Locate the cell with the specified text and output its [x, y] center coordinate. 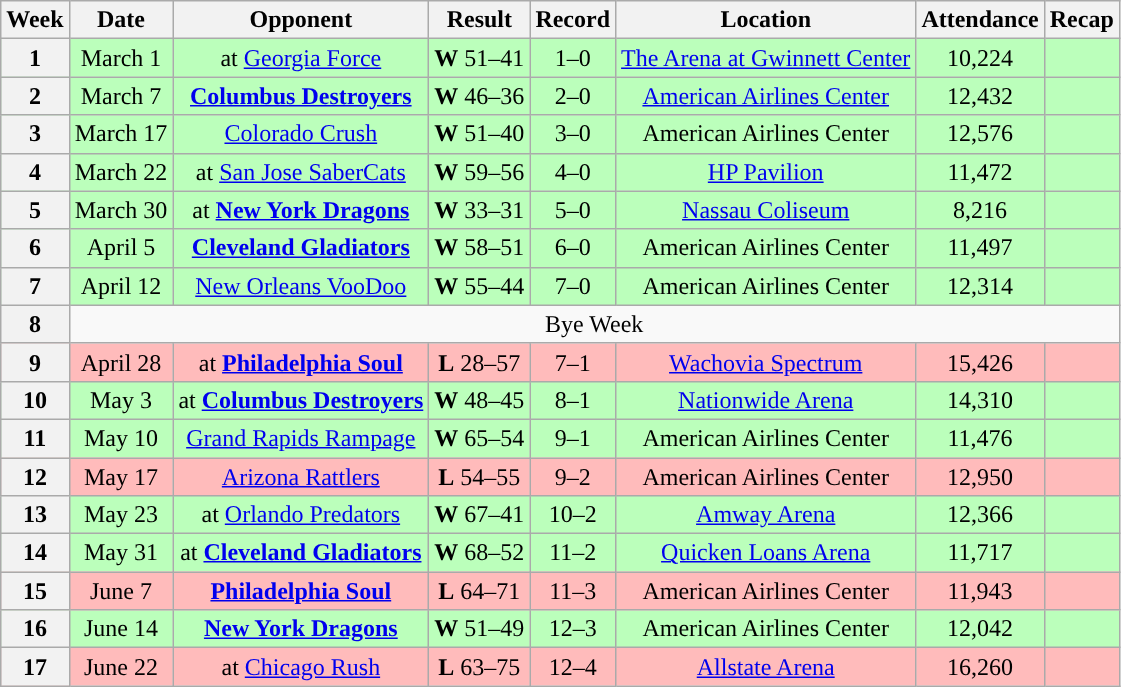
Quicken Loans Arena [766, 553]
11–3 [573, 591]
Allstate Arena [766, 667]
16 [35, 629]
11,497 [980, 248]
May 10 [121, 438]
9–2 [573, 477]
May 23 [121, 515]
at Georgia Force [301, 58]
W 48–45 [480, 400]
7–0 [573, 286]
Record [573, 20]
11–2 [573, 553]
12–4 [573, 667]
9–1 [573, 438]
W 51–49 [480, 629]
June 14 [121, 629]
at Cleveland Gladiators [301, 553]
7–1 [573, 362]
2–0 [573, 96]
Wachovia Spectrum [766, 362]
7 [35, 286]
Location [766, 20]
W 59–56 [480, 172]
Arizona Rattlers [301, 477]
W 51–40 [480, 134]
W 46–36 [480, 96]
April 5 [121, 248]
Bye Week [594, 324]
12,432 [980, 96]
10,224 [980, 58]
Philadelphia Soul [301, 591]
12 [35, 477]
at San Jose SaberCats [301, 172]
L 63–75 [480, 667]
Colorado Crush [301, 134]
5–0 [573, 210]
W 55–44 [480, 286]
May 17 [121, 477]
W 33–31 [480, 210]
16,260 [980, 667]
14 [35, 553]
8–1 [573, 400]
The Arena at Gwinnett Center [766, 58]
April 12 [121, 286]
11,472 [980, 172]
10 [35, 400]
8 [35, 324]
12,576 [980, 134]
W 65–54 [480, 438]
May 31 [121, 553]
at New York Dragons [301, 210]
12,042 [980, 629]
L 64–71 [480, 591]
at Philadelphia Soul [301, 362]
11 [35, 438]
Date [121, 20]
March 1 [121, 58]
12,950 [980, 477]
March 7 [121, 96]
W 51–41 [480, 58]
15,426 [980, 362]
6–0 [573, 248]
New York Dragons [301, 629]
March 30 [121, 210]
13 [35, 515]
11,476 [980, 438]
11,943 [980, 591]
HP Pavilion [766, 172]
March 17 [121, 134]
Columbus Destroyers [301, 96]
W 68–52 [480, 553]
Recap [1082, 20]
Week [35, 20]
New Orleans VooDoo [301, 286]
L 54–55 [480, 477]
L 28–57 [480, 362]
9 [35, 362]
4 [35, 172]
Attendance [980, 20]
at Chicago Rush [301, 667]
12,314 [980, 286]
3–0 [573, 134]
15 [35, 591]
Result [480, 20]
1 [35, 58]
Opponent [301, 20]
8,216 [980, 210]
at Orlando Predators [301, 515]
May 3 [121, 400]
17 [35, 667]
1–0 [573, 58]
Cleveland Gladiators [301, 248]
Amway Arena [766, 515]
Nationwide Arena [766, 400]
14,310 [980, 400]
June 22 [121, 667]
June 7 [121, 591]
11,717 [980, 553]
5 [35, 210]
12,366 [980, 515]
10–2 [573, 515]
W 67–41 [480, 515]
4–0 [573, 172]
at Columbus Destroyers [301, 400]
3 [35, 134]
April 28 [121, 362]
Nassau Coliseum [766, 210]
2 [35, 96]
Grand Rapids Rampage [301, 438]
12–3 [573, 629]
W 58–51 [480, 248]
6 [35, 248]
March 22 [121, 172]
